Return the (X, Y) coordinate for the center point of the cell that contains the specified text.  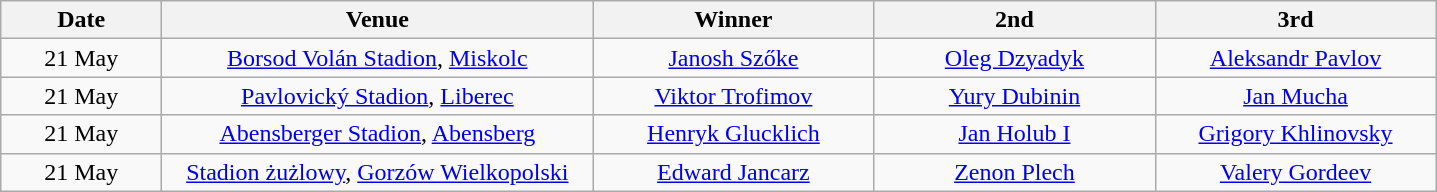
Zenon Plech (1014, 172)
Winner (734, 20)
3rd (1296, 20)
Borsod Volán Stadion, Miskolc (378, 58)
Oleg Dzyadyk (1014, 58)
Jan Mucha (1296, 96)
Viktor Trofimov (734, 96)
Valery Gordeev (1296, 172)
Stadion żużlowy, Gorzów Wielkopolski (378, 172)
Pavlovický Stadion, Liberec (378, 96)
Janosh Szőke (734, 58)
Edward Jancarz (734, 172)
Grigory Khlinovsky (1296, 134)
2nd (1014, 20)
Henryk Glucklich (734, 134)
Jan Holub I (1014, 134)
Yury Dubinin (1014, 96)
Abensberger Stadion, Abensberg (378, 134)
Aleksandr Pavlov (1296, 58)
Venue (378, 20)
Date (82, 20)
